Find where the given text appears and provide that cell's center as (X, Y) coordinate. 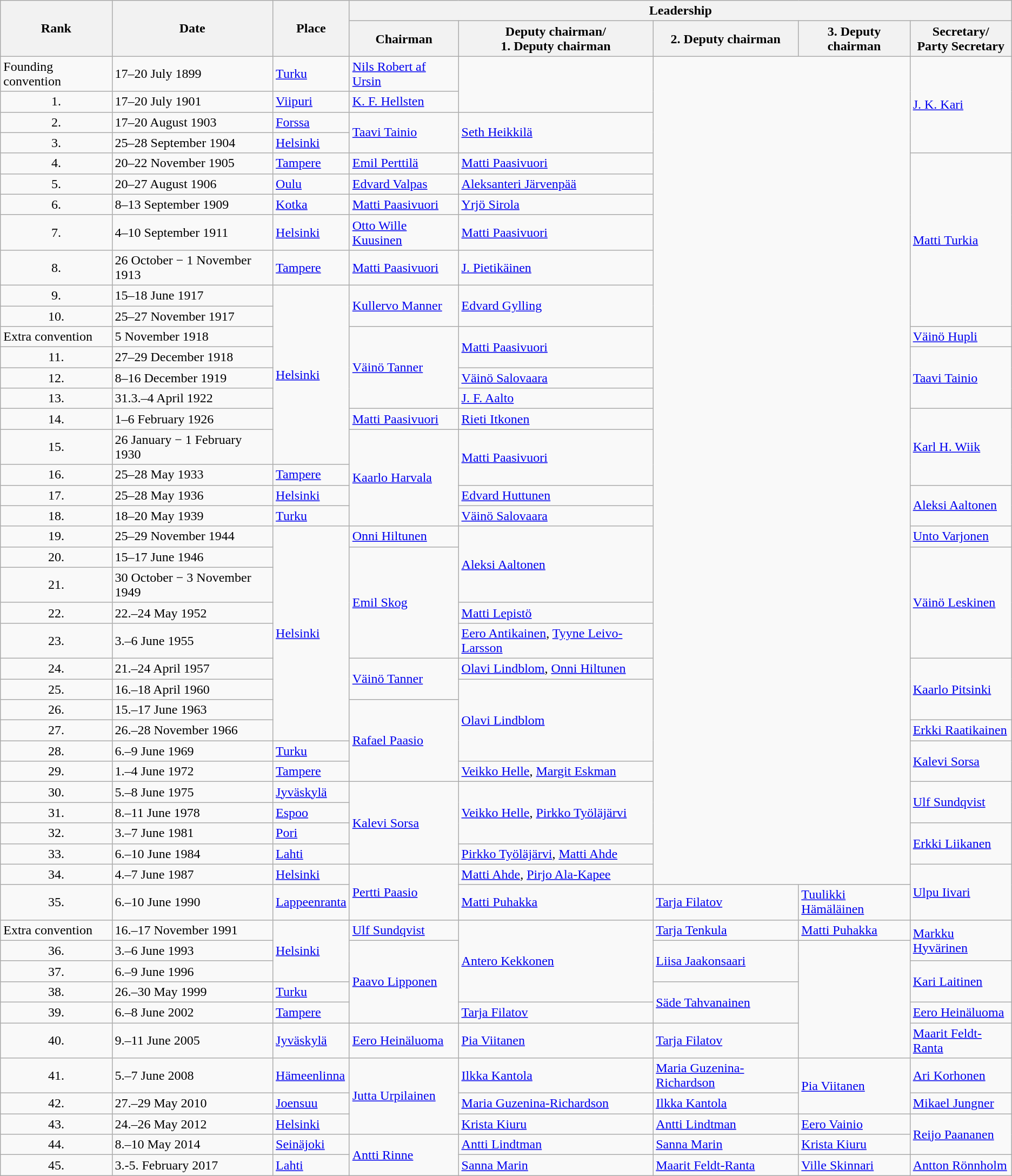
Eero Antikainen, Tyyne Leivo-Larsson (556, 640)
Veikko Helle, Pirkko Työläjärvi (556, 813)
Seth Heikkilä (556, 132)
19. (56, 536)
41. (56, 1076)
9.–11 June 2005 (192, 1040)
Pori (311, 833)
14. (56, 419)
24.–26 May 2012 (192, 1124)
11. (56, 357)
38. (56, 992)
Antti Rinne (404, 1155)
13. (56, 398)
5.–7 June 2008 (192, 1076)
Tarja Tenkula (725, 930)
Väinö Leskinen (961, 602)
Mikael Jungner (961, 1104)
30. (56, 792)
Ulpu Iivari (961, 892)
1. (56, 102)
Pertti Paasio (404, 892)
Liisa Jaakonsaari (725, 961)
Veikko Helle, Margit Eskman (556, 772)
22.–24 May 1952 (192, 613)
Secretary/ Party Secretary (961, 39)
27–29 December 1918 (192, 357)
22. (56, 613)
36. (56, 951)
Markku Hyvärinen (961, 940)
Deputy chairman/ 1. Deputy chairman (556, 39)
Matti Ahde, Pirjo Ala-Kapee (556, 874)
27.–29 May 2010 (192, 1104)
Ville Skinnari (854, 1165)
45. (56, 1165)
15.–17 June 1963 (192, 710)
37. (56, 971)
Pirkko Työläjärvi, Matti Ahde (556, 854)
Rafael Paasio (404, 741)
Hämeenlinna (311, 1076)
6.–10 June 1984 (192, 854)
Antton Rönnholm (961, 1165)
Karl H. Wiik (961, 447)
Kaarlo Harvala (404, 478)
Aleksanteri Järvenpää (556, 184)
27. (56, 730)
2. Deputy chairman (725, 39)
17–20 August 1903 (192, 122)
25–28 May 1936 (192, 495)
42. (56, 1104)
43. (56, 1124)
7. (56, 232)
Paavo Lipponen (404, 981)
Ari Korhonen (961, 1076)
8.–11 June 1978 (192, 813)
Unto Varjonen (961, 536)
6.–9 June 1969 (192, 751)
23. (56, 640)
5.–8 June 1975 (192, 792)
4–10 September 1911 (192, 232)
5 November 1918 (192, 337)
Kari Laitinen (961, 981)
16.–18 April 1960 (192, 689)
Lappeenranta (311, 902)
Erkki Liikanen (961, 843)
Otto Wille Kuusinen (404, 232)
25–29 November 1944 (192, 536)
Forssa (311, 122)
32. (56, 833)
3. Deputy chairman (854, 39)
17–20 July 1901 (192, 102)
21. (56, 585)
Edvard Valpas (404, 184)
29. (56, 772)
21.–24 April 1957 (192, 668)
Date (192, 28)
3.–6 June 1955 (192, 640)
8–13 September 1909 (192, 204)
Espoo (311, 813)
Founding convention (56, 74)
Yrjö Sirola (556, 204)
Jutta Urpilainen (404, 1097)
34. (56, 874)
Nils Robert af Ursin (404, 74)
Säde Tahvanainen (725, 1002)
30 October − 3 November 1949 (192, 585)
J. Pietikäinen (556, 267)
17–20 July 1899 (192, 74)
16.–17 November 1991 (192, 930)
K. F. Hellsten (404, 102)
Antero Kekkonen (556, 961)
4. (56, 163)
25–28 May 1933 (192, 475)
Rieti Itkonen (556, 419)
25. (56, 689)
5. (56, 184)
Kaarlo Pitsinki (961, 689)
J. F. Aalto (556, 398)
6.–10 June 1990 (192, 902)
26. (56, 710)
9. (56, 295)
18. (56, 516)
39. (56, 1012)
Viipuri (311, 102)
31.3.–4 April 1922 (192, 398)
8.–10 May 2014 (192, 1145)
33. (56, 854)
Emil Skog (404, 602)
3.-5. February 2017 (192, 1165)
Leadership (680, 11)
6. (56, 204)
J. K. Kari (961, 105)
6.–9 June 1996 (192, 971)
44. (56, 1145)
16. (56, 475)
1.–4 June 1972 (192, 772)
25–28 September 1904 (192, 143)
Edvard Gylling (556, 305)
28. (56, 751)
20. (56, 557)
Emil Perttilä (404, 163)
Kotka (311, 204)
20–22 November 1905 (192, 163)
12. (56, 378)
40. (56, 1040)
3.–6 June 1993 (192, 951)
Chairman (404, 39)
8. (56, 267)
20–27 August 1906 (192, 184)
Olavi Lindblom, Onni Hiltunen (556, 668)
18–20 May 1939 (192, 516)
2. (56, 122)
3.–7 June 1981 (192, 833)
3. (56, 143)
15–18 June 1917 (192, 295)
26 October − 1 November 1913 (192, 267)
Matti Lepistö (556, 613)
6.–8 June 2002 (192, 1012)
26 January − 1 February 1930 (192, 447)
Place (311, 28)
1–6 February 1926 (192, 419)
15. (56, 447)
Kullervo Manner (404, 305)
Joensuu (311, 1104)
8–16 December 1919 (192, 378)
17. (56, 495)
Reijo Paananen (961, 1134)
Rank (56, 28)
Edvard Huttunen (556, 495)
15–17 June 1946 (192, 557)
Erkki Raatikainen (961, 730)
Onni Hiltunen (404, 536)
Oulu (311, 184)
31. (56, 813)
Matti Turkia (961, 240)
10. (56, 316)
26.–28 November 1966 (192, 730)
Olavi Lindblom (556, 720)
24. (56, 668)
25–27 November 1917 (192, 316)
Eero Vainio (854, 1124)
Väinö Hupli (961, 337)
26.–30 May 1999 (192, 992)
Seinäjoki (311, 1145)
Tuulikki Hämäläinen (854, 902)
35. (56, 902)
4.–7 June 1987 (192, 874)
